Capture the cell that displays the provided text and extract its [X, Y] central coordinate. 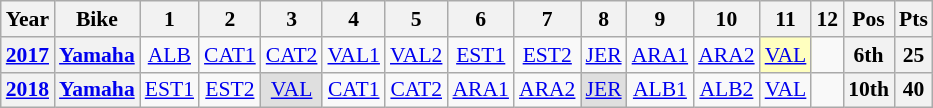
40 [914, 90]
2018 [28, 90]
3 [292, 19]
8 [603, 19]
12 [827, 19]
7 [548, 19]
4 [354, 19]
Pts [914, 19]
10 [726, 19]
5 [416, 19]
6 [480, 19]
25 [914, 55]
Bike [97, 19]
ALB2 [726, 90]
ALB [170, 55]
VAL1 [354, 55]
2 [230, 19]
VAL2 [416, 55]
9 [660, 19]
1 [170, 19]
2017 [28, 55]
10th [868, 90]
Year [28, 19]
11 [786, 19]
6th [868, 55]
ALB1 [660, 90]
Pos [868, 19]
